For the text-containing cell, return its midpoint in [X, Y] coordinate format. 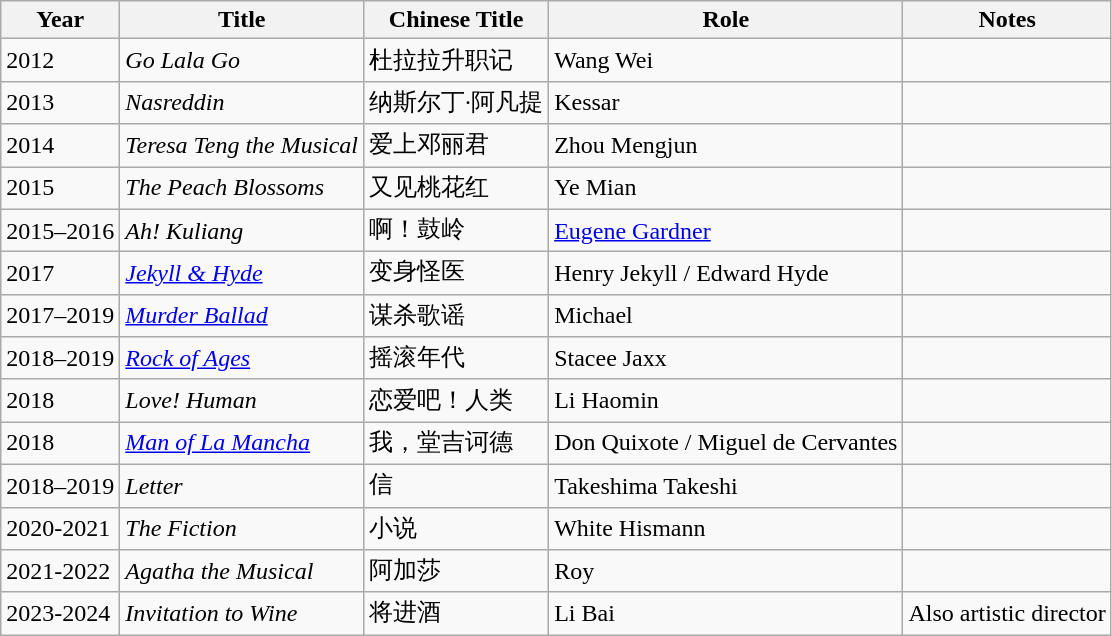
2012 [60, 60]
Li Haomin [726, 400]
Murder Ballad [242, 316]
Also artistic director [1007, 614]
小说 [456, 528]
Year [60, 20]
2020-2021 [60, 528]
Title [242, 20]
Invitation to Wine [242, 614]
我，堂吉诃德 [456, 444]
Chinese Title [456, 20]
2015 [60, 188]
Stacee Jaxx [726, 358]
Wang Wei [726, 60]
White Hismann [726, 528]
信 [456, 486]
Eugene Gardner [726, 230]
Rock of Ages [242, 358]
爱上邓丽君 [456, 146]
2013 [60, 102]
Agatha the Musical [242, 572]
Role [726, 20]
Zhou Mengjun [726, 146]
2015–2016 [60, 230]
The Peach Blossoms [242, 188]
杜拉拉升职记 [456, 60]
Notes [1007, 20]
2021-2022 [60, 572]
Love! Human [242, 400]
Kessar [726, 102]
Letter [242, 486]
Go Lala Go [242, 60]
又见桃花红 [456, 188]
Jekyll & Hyde [242, 274]
Takeshima Takeshi [726, 486]
Nasreddin [242, 102]
2023-2024 [60, 614]
Man of La Mancha [242, 444]
2017 [60, 274]
摇滚年代 [456, 358]
谋杀歌谣 [456, 316]
Henry Jekyll / Edward Hyde [726, 274]
Roy [726, 572]
Teresa Teng the Musical [242, 146]
变身怪医 [456, 274]
恋爱吧！人类 [456, 400]
Ah! Kuliang [242, 230]
啊！鼓岭 [456, 230]
Ye Mian [726, 188]
Michael [726, 316]
Li Bai [726, 614]
2014 [60, 146]
The Fiction [242, 528]
Don Quixote / Miguel de Cervantes [726, 444]
将进酒 [456, 614]
2017–2019 [60, 316]
纳斯尔丁·阿凡提 [456, 102]
阿加莎 [456, 572]
